Return the (X, Y) coordinate for the center point of the cell that contains the specified text.  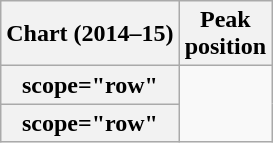
Chart (2014–15) (90, 34)
Peakposition (225, 34)
